Return (x, y) of the center of cell containing provided text 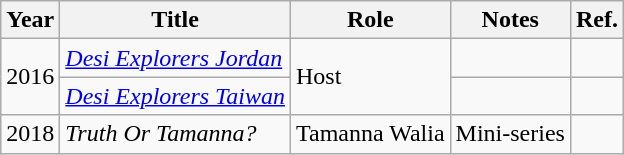
Mini-series (510, 134)
Year (30, 20)
Desi Explorers Taiwan (176, 96)
Role (370, 20)
Tamanna Walia (370, 134)
Ref. (596, 20)
Truth Or Tamanna? (176, 134)
Host (370, 77)
2018 (30, 134)
2016 (30, 77)
Desi Explorers Jordan (176, 58)
Notes (510, 20)
Title (176, 20)
